Return the [X, Y] coordinate for the center point of the cell that contains the specified text.  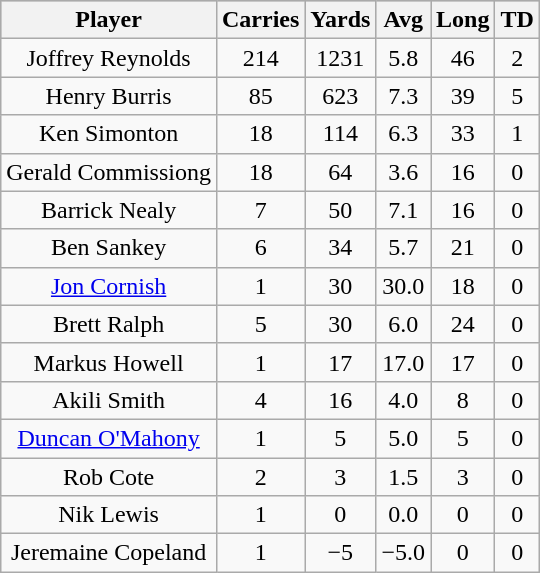
TD [517, 20]
34 [340, 248]
5.7 [404, 248]
−5.0 [404, 553]
4.0 [404, 400]
Player [109, 20]
Nik Lewis [109, 515]
0.0 [404, 515]
64 [340, 172]
Barrick Nealy [109, 210]
4 [260, 400]
8 [463, 400]
623 [340, 96]
Avg [404, 20]
6.0 [404, 324]
50 [340, 210]
17.0 [404, 362]
5.8 [404, 58]
Ken Simonton [109, 134]
24 [463, 324]
Markus Howell [109, 362]
214 [260, 58]
Ben Sankey [109, 248]
1.5 [404, 477]
5.0 [404, 438]
7 [260, 210]
Carries [260, 20]
Gerald Commissiong [109, 172]
7.1 [404, 210]
Yards [340, 20]
85 [260, 96]
7.3 [404, 96]
33 [463, 134]
3.6 [404, 172]
Henry Burris [109, 96]
Joffrey Reynolds [109, 58]
21 [463, 248]
Jon Cornish [109, 286]
114 [340, 134]
39 [463, 96]
6.3 [404, 134]
30.0 [404, 286]
Long [463, 20]
46 [463, 58]
−5 [340, 553]
Jeremaine Copeland [109, 553]
Rob Cote [109, 477]
Duncan O'Mahony [109, 438]
Brett Ralph [109, 324]
Akili Smith [109, 400]
6 [260, 248]
1231 [340, 58]
